Pinpoint the cell where the given text exists, returning its (x, y) midpoint coordinate. 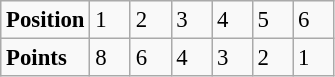
5 (272, 20)
Points (46, 58)
Position (46, 20)
8 (110, 58)
